Identify which cell holds the provided text, then report its (x, y) central coordinate. 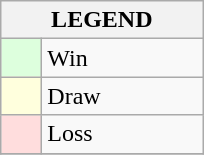
Loss (122, 134)
LEGEND (102, 20)
Win (122, 58)
Draw (122, 96)
